Extract the (x, y) coordinate from the center of the cell holding the provided text.  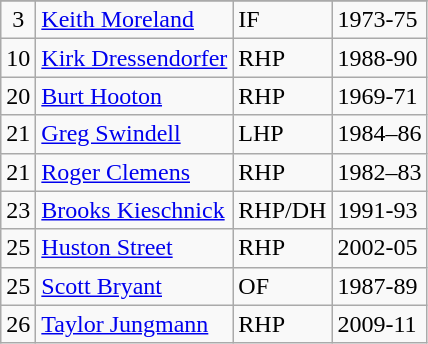
1973-75 (380, 20)
1991-93 (380, 210)
Greg Swindell (134, 134)
OF (282, 286)
23 (18, 210)
LHP (282, 134)
Keith Moreland (134, 20)
20 (18, 96)
1984–86 (380, 134)
Huston Street (134, 248)
26 (18, 324)
2002-05 (380, 248)
1982–83 (380, 172)
10 (18, 58)
Kirk Dressendorfer (134, 58)
1988-90 (380, 58)
2009-11 (380, 324)
Roger Clemens (134, 172)
Burt Hooton (134, 96)
Scott Bryant (134, 286)
Taylor Jungmann (134, 324)
3 (18, 20)
RHP/DH (282, 210)
1969-71 (380, 96)
1987-89 (380, 286)
Brooks Kieschnick (134, 210)
IF (282, 20)
